For the text-containing cell, return its midpoint in [X, Y] coordinate format. 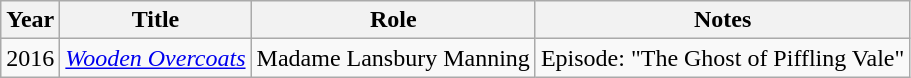
Episode: "The Ghost of Piffling Vale" [722, 58]
Role [393, 20]
2016 [30, 58]
Notes [722, 20]
Year [30, 20]
Wooden Overcoats [156, 58]
Madame Lansbury Manning [393, 58]
Title [156, 20]
